Determine the [x, y] coordinate at the center of the cell enclosing the given text.  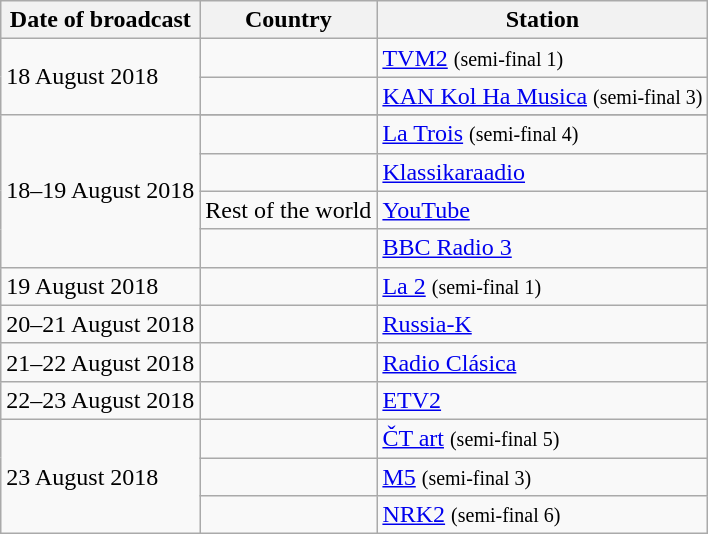
Klassikaraadio [542, 172]
20–21 August 2018 [100, 324]
Country [288, 20]
21–22 August 2018 [100, 362]
18 August 2018 [100, 77]
La 2 (semi-final 1) [542, 286]
Russia-K [542, 324]
Station [542, 20]
18–19 August 2018 [100, 191]
NRK2 (semi-final 6) [542, 515]
19 August 2018 [100, 286]
Radio Clásica [542, 362]
22–23 August 2018 [100, 400]
Date of broadcast [100, 20]
23 August 2018 [100, 476]
YouTube [542, 210]
ETV2 [542, 400]
KAN Kol Ha Musica (semi-final 3) [542, 96]
La Trois (semi-final 4) [542, 134]
M5 (semi-final 3) [542, 477]
TVM2 (semi-final 1) [542, 58]
BBC Radio 3 [542, 248]
ČT art (semi-final 5) [542, 438]
Rest of the world [288, 210]
